Return [x, y] of the center of cell containing provided text 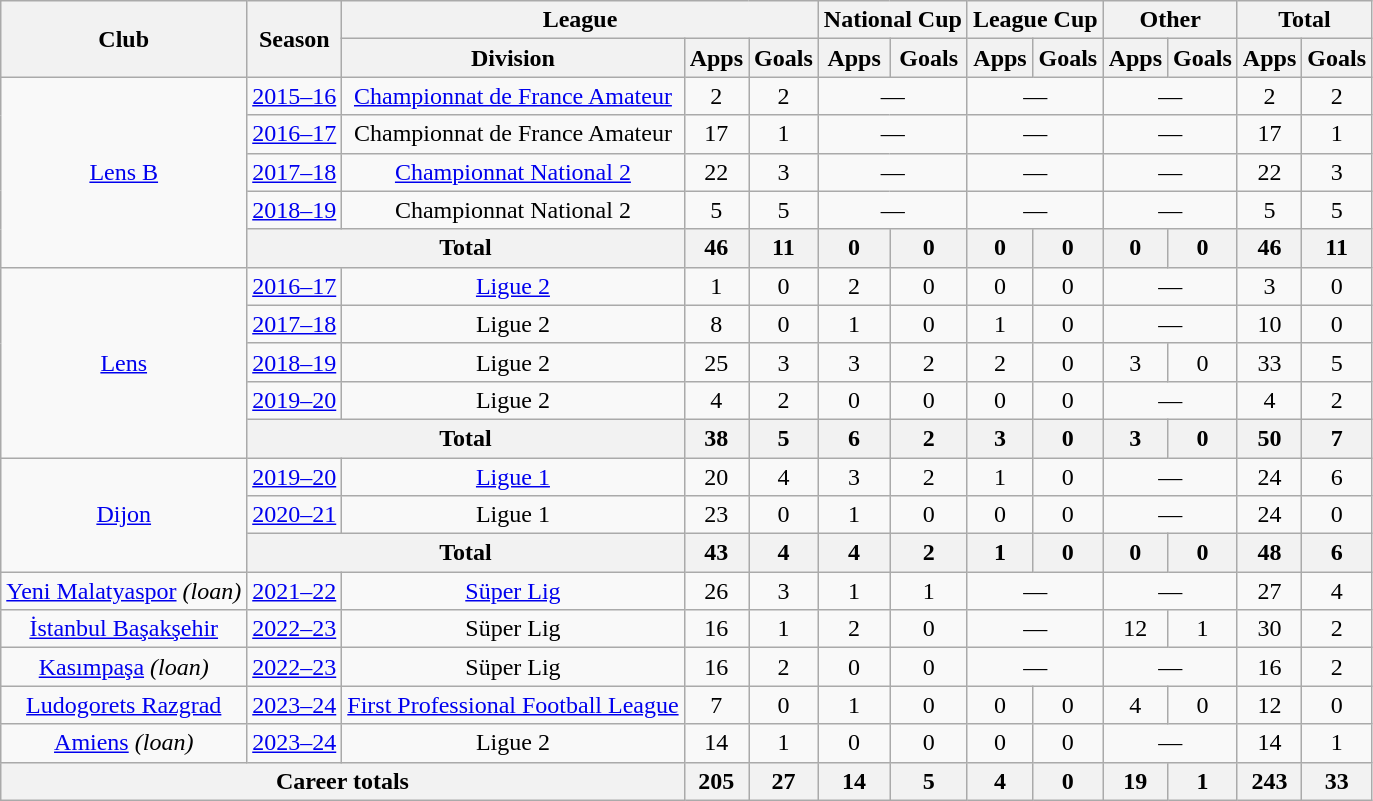
Lens B [124, 172]
Amiens (loan) [124, 743]
Dijon [124, 515]
National Cup [892, 20]
19 [1135, 781]
30 [1269, 629]
48 [1269, 553]
205 [716, 781]
50 [1269, 438]
İstanbul Başakşehir [124, 629]
Other [1170, 20]
Ludogorets Razgrad [124, 705]
Lens [124, 362]
Division [513, 58]
23 [716, 515]
2021–22 [294, 591]
26 [716, 591]
25 [716, 362]
League [580, 20]
243 [1269, 781]
Season [294, 39]
League Cup [1035, 20]
20 [716, 477]
2015–16 [294, 96]
Kasımpaşa (loan) [124, 667]
Club [124, 39]
43 [716, 553]
First Professional Football League [513, 705]
10 [1269, 324]
2020–21 [294, 515]
38 [716, 438]
Career totals [342, 781]
8 [716, 324]
Yeni Malatyaspor (loan) [124, 591]
